Scan for the cell matching the given text and deliver its (X, Y) coordinate at center. 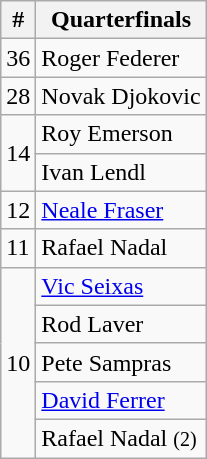
Rafael Nadal (121, 248)
Quarterfinals (121, 20)
Rafael Nadal (2) (121, 438)
Novak Djokovic (121, 96)
Roy Emerson (121, 134)
Vic Seixas (121, 286)
Ivan Lendl (121, 172)
36 (18, 58)
David Ferrer (121, 400)
12 (18, 210)
14 (18, 153)
Pete Sampras (121, 362)
Neale Fraser (121, 210)
11 (18, 248)
10 (18, 362)
28 (18, 96)
Roger Federer (121, 58)
Rod Laver (121, 324)
# (18, 20)
